Return the [x, y] coordinate for the center point of the cell that contains the specified text.  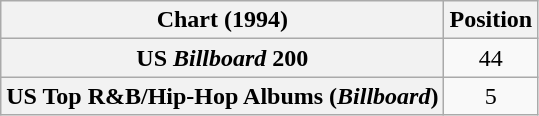
US Top R&B/Hip-Hop Albums (Billboard) [222, 96]
Position [491, 20]
Chart (1994) [222, 20]
44 [491, 58]
5 [491, 96]
US Billboard 200 [222, 58]
